Extract the (x, y) coordinate from the center of the cell holding the provided text.  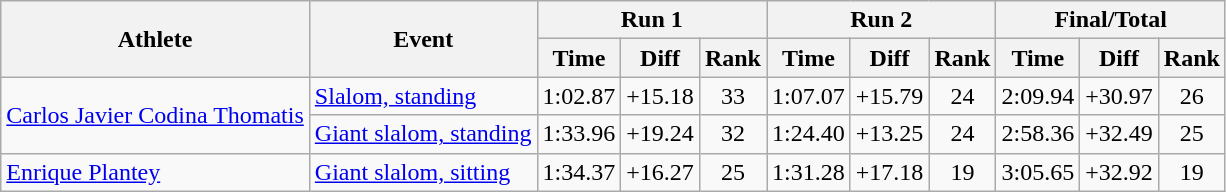
Enrique Plantey (156, 172)
32 (732, 134)
1:02.87 (579, 96)
Run 1 (652, 20)
1:24.40 (808, 134)
+32.49 (1120, 134)
Carlos Javier Codina Thomatis (156, 115)
Giant slalom, standing (423, 134)
1:33.96 (579, 134)
+15.79 (890, 96)
33 (732, 96)
1:07.07 (808, 96)
+19.24 (660, 134)
+16.27 (660, 172)
+17.18 (890, 172)
26 (1192, 96)
Athlete (156, 39)
Event (423, 39)
Giant slalom, sitting (423, 172)
+32.92 (1120, 172)
Slalom, standing (423, 96)
Final/Total (1110, 20)
3:05.65 (1038, 172)
1:31.28 (808, 172)
2:09.94 (1038, 96)
2:58.36 (1038, 134)
+13.25 (890, 134)
+30.97 (1120, 96)
+15.18 (660, 96)
1:34.37 (579, 172)
Run 2 (880, 20)
